Identify which cell holds the provided text, then report its (X, Y) central coordinate. 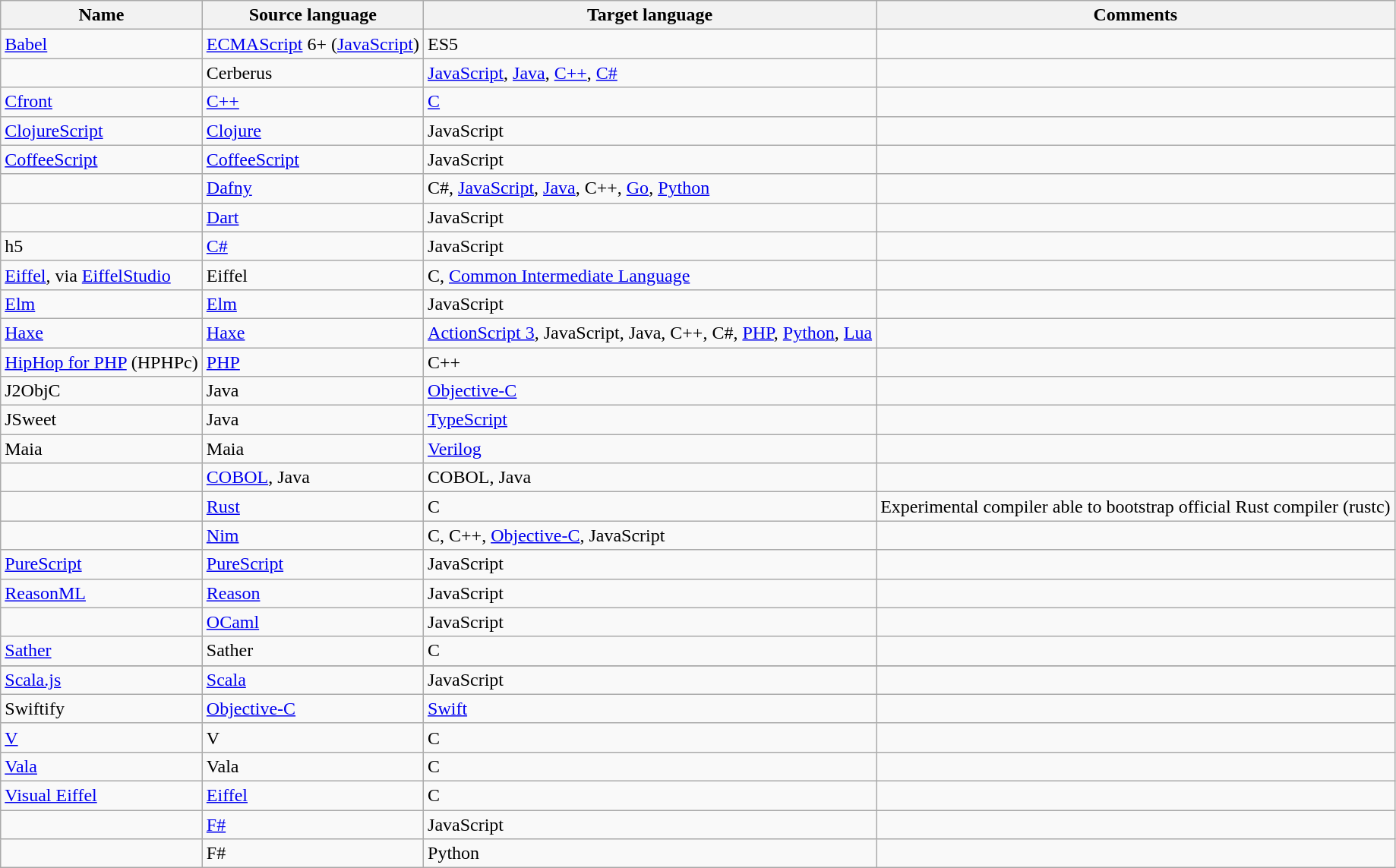
Clojure (313, 131)
Dafny (313, 188)
Dart (313, 217)
Verilog (650, 449)
Eiffel, via EiffelStudio (102, 275)
Scala.js (102, 680)
ES5 (650, 44)
Reason (313, 593)
Nim (313, 535)
JavaScript, Java, C++, C# (650, 73)
Source language (313, 15)
Visual Eiffel (102, 795)
JSweet (102, 420)
HipHop for PHP (HPHPc) (102, 362)
C, Common Intermediate Language (650, 275)
Experimental compiler able to bootstrap official Rust compiler (rustc) (1135, 507)
h5 (102, 246)
ActionScript 3, JavaScript, Java, C++, C#, PHP, Python, Lua (650, 333)
Comments (1135, 15)
ReasonML (102, 593)
TypeScript (650, 420)
Target language (650, 15)
Rust (313, 507)
Swiftify (102, 709)
Swift (650, 709)
ECMAScript 6+ (JavaScript) (313, 44)
Name (102, 15)
Cfront (102, 102)
ClojureScript (102, 131)
J2ObjC (102, 391)
C, C++, Objective-C, JavaScript (650, 535)
Scala (313, 680)
OCaml (313, 622)
PHP (313, 362)
Python (650, 854)
C#, JavaScript, Java, C++, Go, Python (650, 188)
C# (313, 246)
Cerberus (313, 73)
Babel (102, 44)
